Locate the cell with the specified text and output its [X, Y] center coordinate. 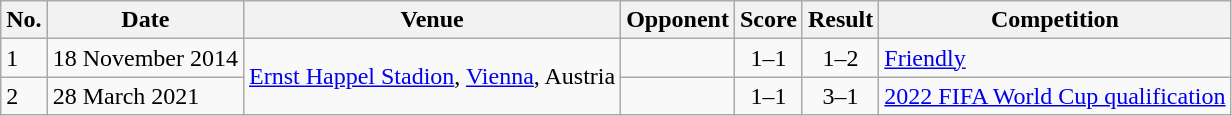
28 March 2021 [145, 96]
1 [24, 58]
2 [24, 96]
Venue [432, 20]
Date [145, 20]
3–1 [840, 96]
Result [840, 20]
18 November 2014 [145, 58]
1–2 [840, 58]
2022 FIFA World Cup qualification [1055, 96]
Score [768, 20]
No. [24, 20]
Opponent [678, 20]
Friendly [1055, 58]
Competition [1055, 20]
Ernst Happel Stadion, Vienna, Austria [432, 77]
